Locate the cell with the specified text and output its [X, Y] center coordinate. 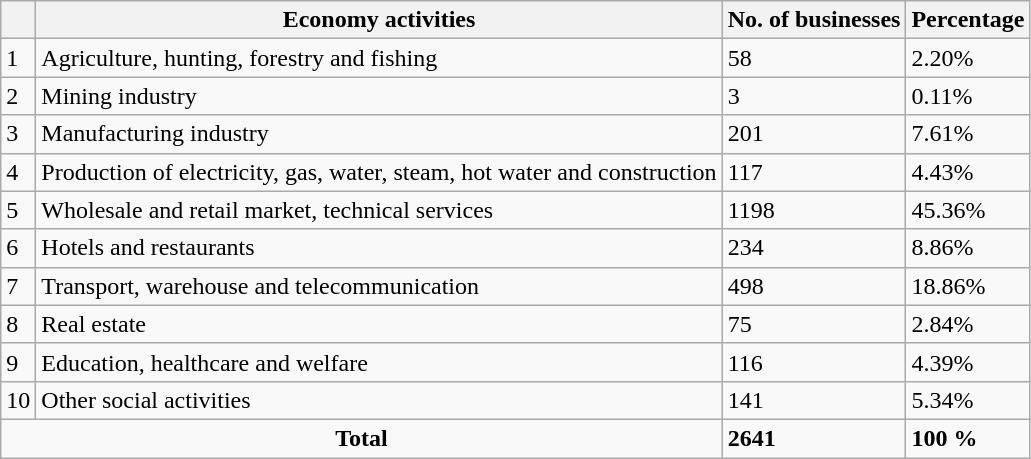
117 [814, 172]
4 [18, 172]
Percentage [968, 20]
Real estate [379, 324]
6 [18, 248]
2 [18, 96]
Other social activities [379, 400]
Education, healthcare and welfare [379, 362]
234 [814, 248]
Transport, warehouse and telecommunication [379, 286]
5 [18, 210]
7 [18, 286]
5.34% [968, 400]
141 [814, 400]
1 [18, 58]
18.86% [968, 286]
116 [814, 362]
2.84% [968, 324]
100 % [968, 438]
201 [814, 134]
1198 [814, 210]
4.39% [968, 362]
Total [362, 438]
Wholesale and retail market, technical services [379, 210]
Manufacturing industry [379, 134]
8.86% [968, 248]
2641 [814, 438]
2.20% [968, 58]
Mining industry [379, 96]
10 [18, 400]
498 [814, 286]
9 [18, 362]
Economy activities [379, 20]
Production of electricity, gas, water, steam, hot water and construction [379, 172]
4.43% [968, 172]
45.36% [968, 210]
No. of businesses [814, 20]
0.11% [968, 96]
Agriculture, hunting, forestry and fishing [379, 58]
7.61% [968, 134]
58 [814, 58]
Hotels and restaurants [379, 248]
8 [18, 324]
75 [814, 324]
